Extract the (X, Y) coordinate from the center of the cell holding the provided text.  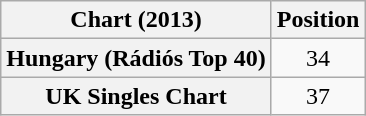
37 (318, 96)
Position (318, 20)
34 (318, 58)
Hungary (Rádiós Top 40) (136, 58)
Chart (2013) (136, 20)
UK Singles Chart (136, 96)
